Detect which cell encompasses the target text, then output its (x, y) center coordinate. 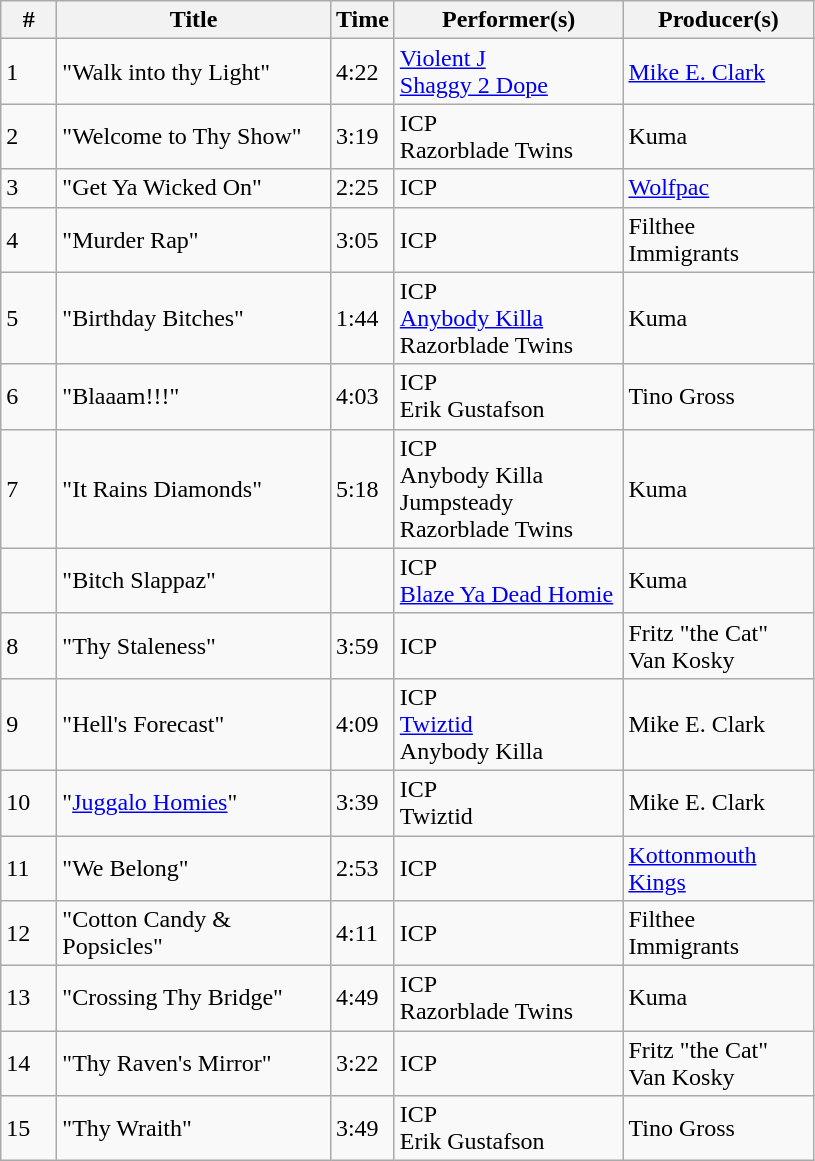
14 (29, 1064)
4:11 (362, 934)
ICPTwiztidAnybody Killa (508, 724)
1 (29, 72)
Violent JShaggy 2 Dope (508, 72)
4 (29, 240)
# (29, 20)
3:05 (362, 240)
"Cotton Candy & Popsicles" (194, 934)
3 (29, 188)
4:09 (362, 724)
"Blaaam!!!" (194, 396)
6 (29, 396)
"Walk into thy Light" (194, 72)
"Crossing Thy Bridge" (194, 998)
11 (29, 868)
1:44 (362, 318)
Time (362, 20)
Wolfpac (718, 188)
2:53 (362, 868)
Title (194, 20)
"Thy Raven's Mirror" (194, 1064)
"Murder Rap" (194, 240)
13 (29, 998)
"Hell's Forecast" (194, 724)
"Birthday Bitches" (194, 318)
2:25 (362, 188)
3:39 (362, 802)
"Juggalo Homies" (194, 802)
10 (29, 802)
ICPAnybody KillaJumpsteadyRazorblade Twins (508, 488)
2 (29, 136)
4:03 (362, 396)
3:59 (362, 646)
5 (29, 318)
"Thy Staleness" (194, 646)
8 (29, 646)
4:49 (362, 998)
"It Rains Diamonds" (194, 488)
"We Belong" (194, 868)
3:19 (362, 136)
"Thy Wraith" (194, 1128)
"Bitch Slappaz" (194, 580)
Producer(s) (718, 20)
3:49 (362, 1128)
12 (29, 934)
"Welcome to Thy Show" (194, 136)
5:18 (362, 488)
"Get Ya Wicked On" (194, 188)
ICPTwiztid (508, 802)
15 (29, 1128)
3:22 (362, 1064)
ICPBlaze Ya Dead Homie (508, 580)
9 (29, 724)
ICPAnybody KillaRazorblade Twins (508, 318)
4:22 (362, 72)
7 (29, 488)
Performer(s) (508, 20)
Kottonmouth Kings (718, 868)
